Pinpoint the cell where the given text exists, returning its [X, Y] midpoint coordinate. 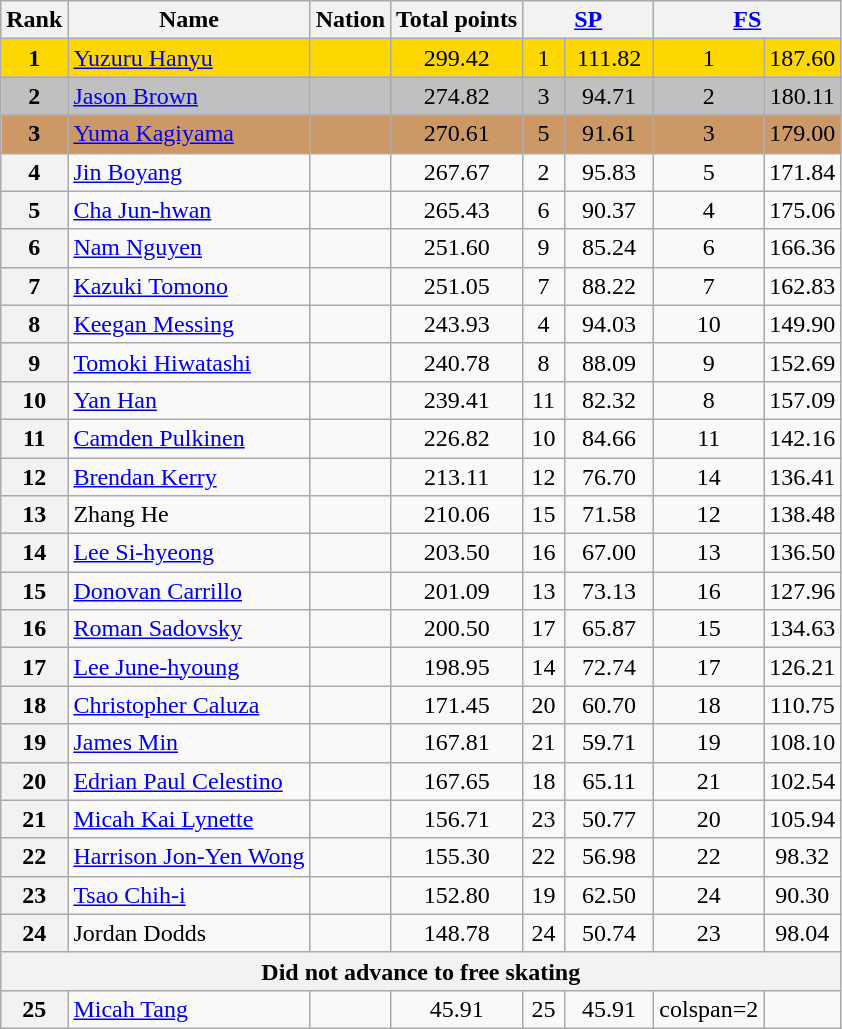
267.67 [457, 172]
Cha Jun-hwan [189, 210]
James Min [189, 743]
90.37 [608, 210]
156.71 [457, 819]
85.24 [608, 248]
65.87 [608, 629]
171.84 [802, 172]
Jason Brown [189, 96]
136.41 [802, 477]
88.09 [608, 362]
60.70 [608, 705]
Camden Pulkinen [189, 438]
90.30 [802, 895]
50.74 [608, 933]
Yuzuru Hanyu [189, 58]
136.50 [802, 553]
Yuma Kagiyama [189, 134]
94.71 [608, 96]
71.58 [608, 515]
Rank [34, 20]
265.43 [457, 210]
Tsao Chih-i [189, 895]
98.04 [802, 933]
152.69 [802, 362]
149.90 [802, 324]
95.83 [608, 172]
240.78 [457, 362]
105.94 [802, 819]
Micah Tang [189, 1009]
Name [189, 20]
171.45 [457, 705]
148.78 [457, 933]
Nation [350, 20]
Tomoki Hiwatashi [189, 362]
274.82 [457, 96]
251.05 [457, 286]
59.71 [608, 743]
Micah Kai Lynette [189, 819]
67.00 [608, 553]
162.83 [802, 286]
226.82 [457, 438]
299.42 [457, 58]
colspan=2 [709, 1009]
62.50 [608, 895]
Yan Han [189, 400]
88.22 [608, 286]
127.96 [802, 591]
155.30 [457, 857]
72.74 [608, 667]
Jin Boyang [189, 172]
84.66 [608, 438]
76.70 [608, 477]
94.03 [608, 324]
167.81 [457, 743]
111.82 [608, 58]
110.75 [802, 705]
213.11 [457, 477]
Zhang He [189, 515]
Roman Sadovsky [189, 629]
91.61 [608, 134]
Christopher Caluza [189, 705]
198.95 [457, 667]
167.65 [457, 781]
73.13 [608, 591]
187.60 [802, 58]
65.11 [608, 781]
179.00 [802, 134]
134.63 [802, 629]
210.06 [457, 515]
Brendan Kerry [189, 477]
Nam Nguyen [189, 248]
180.11 [802, 96]
142.16 [802, 438]
166.36 [802, 248]
201.09 [457, 591]
Edrian Paul Celestino [189, 781]
Donovan Carrillo [189, 591]
251.60 [457, 248]
239.41 [457, 400]
Lee June-hyoung [189, 667]
Did not advance to free skating [421, 971]
98.32 [802, 857]
152.80 [457, 895]
270.61 [457, 134]
243.93 [457, 324]
50.77 [608, 819]
Total points [457, 20]
FS [748, 20]
138.48 [802, 515]
Lee Si-hyeong [189, 553]
108.10 [802, 743]
Kazuki Tomono [189, 286]
82.32 [608, 400]
Keegan Messing [189, 324]
Harrison Jon-Yen Wong [189, 857]
56.98 [608, 857]
203.50 [457, 553]
SP [588, 20]
200.50 [457, 629]
126.21 [802, 667]
175.06 [802, 210]
Jordan Dodds [189, 933]
157.09 [802, 400]
102.54 [802, 781]
